Find where the given text appears and provide that cell's center as (X, Y) coordinate. 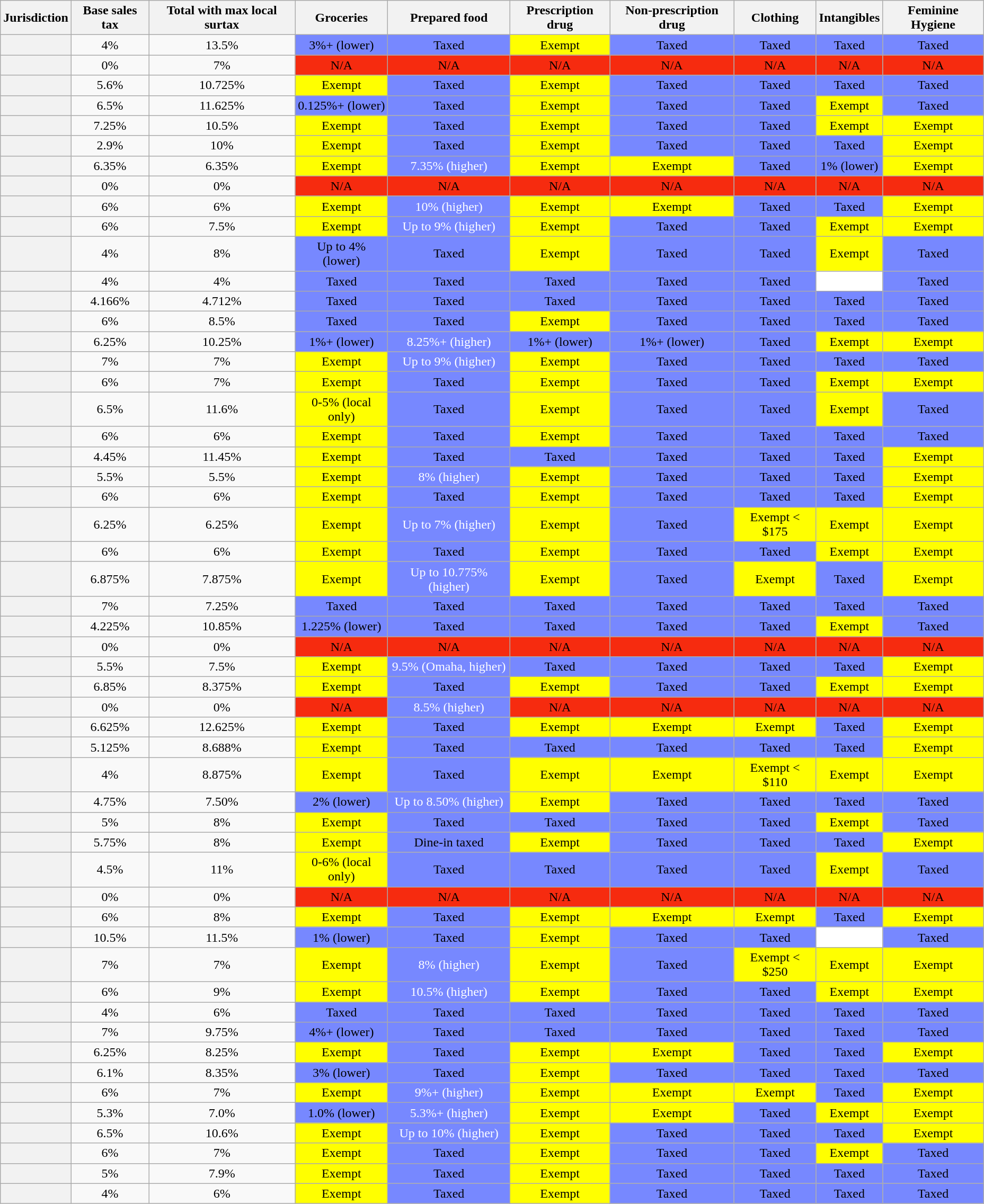
2.9% (110, 146)
1.225% (lower) (341, 626)
8.5% (higher) (449, 707)
10.725% (222, 85)
8.35% (222, 1073)
Base sales tax (110, 18)
Up to 8.50% (higher) (449, 802)
Clothing (775, 18)
Prescription drug (560, 18)
4.5% (110, 870)
5.125% (110, 747)
Intangibles (849, 18)
7.9% (222, 1173)
5.6% (110, 85)
Jurisdiction (36, 18)
4%+ (lower) (341, 1032)
10.25% (222, 342)
9.75% (222, 1032)
6.875% (110, 578)
0-6% (local only) (341, 870)
12.625% (222, 727)
4.45% (110, 457)
10% (222, 146)
Groceries (341, 18)
Exempt < $110 (775, 774)
Feminine Hygiene (933, 18)
10% (higher) (449, 206)
Prepared food (449, 18)
9.5% (Omaha, higher) (449, 667)
10.6% (222, 1133)
4.166% (110, 301)
9%+ (higher) (449, 1093)
Up to 10.775% (higher) (449, 578)
5.3% (110, 1113)
13.5% (222, 45)
8.25% (222, 1053)
4.712% (222, 301)
10.5% (higher) (449, 992)
6.625% (110, 727)
11.45% (222, 457)
4.75% (110, 802)
1.0% (lower) (341, 1113)
8.875% (222, 774)
Total with max local surtax (222, 18)
6.85% (110, 687)
10.85% (222, 626)
5.75% (110, 842)
Non-prescription drug (672, 18)
9% (222, 992)
7.0% (222, 1113)
11.6% (222, 409)
11.625% (222, 105)
Up to 7% (higher) (449, 524)
6.1% (110, 1073)
3%+ (lower) (341, 45)
11.5% (222, 937)
3% (lower) (341, 1073)
Up to 4% (lower) (341, 253)
7.35% (higher) (449, 166)
8.688% (222, 747)
7.50% (222, 802)
7.875% (222, 578)
Exempt < $175 (775, 524)
Dine-in taxed (449, 842)
0-5% (local only) (341, 409)
8.25%+ (higher) (449, 342)
8.375% (222, 687)
0.125%+ (lower) (341, 105)
2% (lower) (341, 802)
5.3%+ (higher) (449, 1113)
8.5% (222, 322)
Exempt < $250 (775, 964)
Up to 10% (higher) (449, 1133)
4.225% (110, 626)
11% (222, 870)
